Provide the [x, y] coordinate of the cell's center where the given text is located.  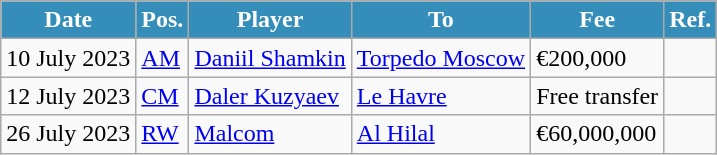
Free transfer [598, 96]
€200,000 [598, 58]
AM [162, 58]
Al Hilal [440, 134]
Daniil Shamkin [270, 58]
Player [270, 20]
Torpedo Moscow [440, 58]
Fee [598, 20]
Pos. [162, 20]
10 July 2023 [68, 58]
Date [68, 20]
Malcom [270, 134]
Le Havre [440, 96]
Ref. [690, 20]
CM [162, 96]
To [440, 20]
26 July 2023 [68, 134]
12 July 2023 [68, 96]
€60,000,000 [598, 134]
Daler Kuzyaev [270, 96]
RW [162, 134]
